Return the (x, y) coordinate for the center point of the cell that contains the specified text.  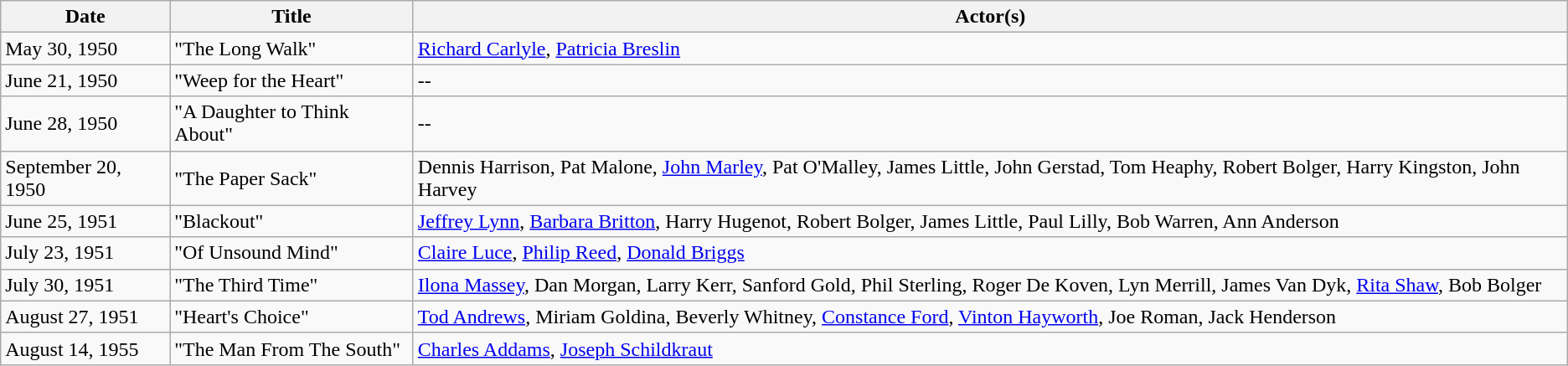
"The Third Time" (291, 285)
July 30, 1951 (85, 285)
August 14, 1955 (85, 348)
Richard Carlyle, Patricia Breslin (990, 49)
"Heart's Choice" (291, 317)
Date (85, 17)
July 23, 1951 (85, 253)
Title (291, 17)
"Of Unsound Mind" (291, 253)
"A Daughter to Think About" (291, 124)
Ilona Massey, Dan Morgan, Larry Kerr, Sanford Gold, Phil Sterling, Roger De Koven, Lyn Merrill, James Van Dyk, Rita Shaw, Bob Bolger (990, 285)
"The Man From The South" (291, 348)
May 30, 1950 (85, 49)
August 27, 1951 (85, 317)
June 21, 1950 (85, 80)
Tod Andrews, Miriam Goldina, Beverly Whitney, Constance Ford, Vinton Hayworth, Joe Roman, Jack Henderson (990, 317)
Dennis Harrison, Pat Malone, John Marley, Pat O'Malley, James Little, John Gerstad, Tom Heaphy, Robert Bolger, Harry Kingston, John Harvey (990, 178)
"Weep for the Heart" (291, 80)
Claire Luce, Philip Reed, Donald Briggs (990, 253)
Actor(s) (990, 17)
June 25, 1951 (85, 221)
"The Long Walk" (291, 49)
"Blackout" (291, 221)
"The Paper Sack" (291, 178)
Jeffrey Lynn, Barbara Britton, Harry Hugenot, Robert Bolger, James Little, Paul Lilly, Bob Warren, Ann Anderson (990, 221)
June 28, 1950 (85, 124)
Charles Addams, Joseph Schildkraut (990, 348)
September 20, 1950 (85, 178)
